Output the [x, y] coordinate of the center of the cell containing the given text.  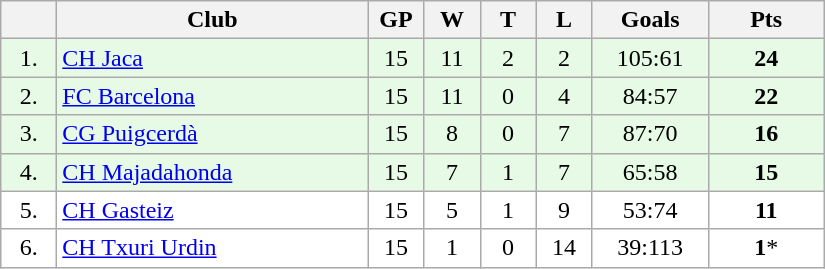
Pts [766, 20]
39:113 [650, 248]
22 [766, 96]
87:70 [650, 134]
5 [452, 210]
16 [766, 134]
4. [29, 172]
CH Gasteiz [212, 210]
CH Jaca [212, 58]
53:74 [650, 210]
65:58 [650, 172]
Goals [650, 20]
1. [29, 58]
105:61 [650, 58]
L [564, 20]
4 [564, 96]
GP [396, 20]
FC Barcelona [212, 96]
24 [766, 58]
2. [29, 96]
6. [29, 248]
1* [766, 248]
W [452, 20]
CG Puigcerdà [212, 134]
8 [452, 134]
84:57 [650, 96]
CH Txuri Urdin [212, 248]
9 [564, 210]
5. [29, 210]
3. [29, 134]
T [508, 20]
Club [212, 20]
CH Majadahonda [212, 172]
14 [564, 248]
